Determine the (x, y) coordinate at the center of the cell enclosing the given text.  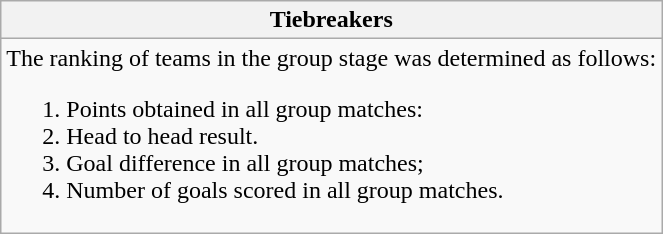
Tiebreakers (332, 20)
